Capture the cell that displays the provided text and extract its (x, y) central coordinate. 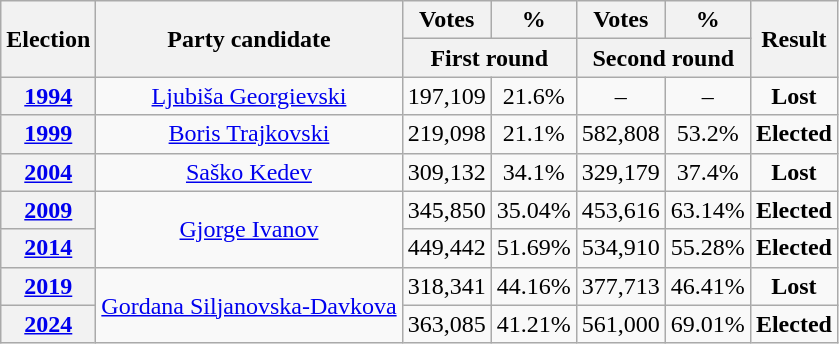
377,713 (620, 286)
Ljubiša Georgievski (249, 96)
453,616 (620, 210)
55.28% (708, 248)
63.14% (708, 210)
Party candidate (249, 39)
Second round (663, 58)
First round (489, 58)
Saško Kedev (249, 172)
318,341 (446, 286)
34.1% (534, 172)
Result (794, 39)
Election (48, 39)
Gjorge Ivanov (249, 229)
21.1% (534, 134)
2014 (48, 248)
41.21% (534, 324)
Boris Trajkovski (249, 134)
345,850 (446, 210)
219,098 (446, 134)
21.6% (534, 96)
2009 (48, 210)
582,808 (620, 134)
329,179 (620, 172)
363,085 (446, 324)
69.01% (708, 324)
449,442 (446, 248)
44.16% (534, 286)
53.2% (708, 134)
2019 (48, 286)
1999 (48, 134)
51.69% (534, 248)
35.04% (534, 210)
534,910 (620, 248)
46.41% (708, 286)
561,000 (620, 324)
2024 (48, 324)
197,109 (446, 96)
309,132 (446, 172)
37.4% (708, 172)
1994 (48, 96)
2004 (48, 172)
Gordana Siljanovska-Davkova (249, 305)
